Output the (x, y) coordinate of the center of the cell containing the given text.  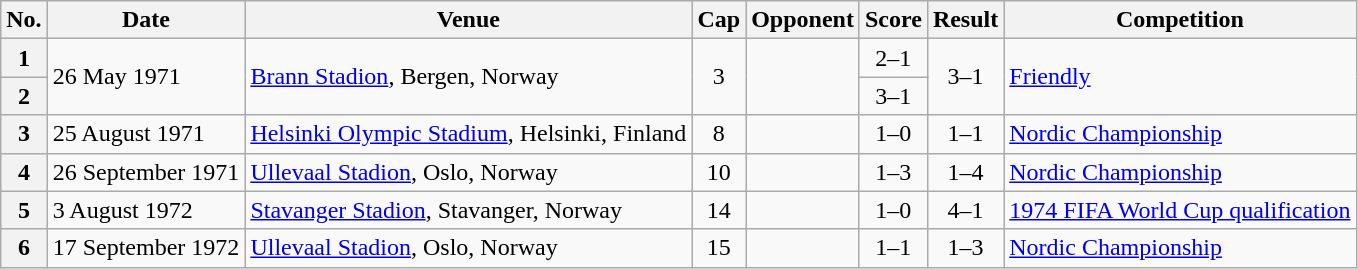
Cap (719, 20)
Competition (1180, 20)
Brann Stadion, Bergen, Norway (468, 77)
14 (719, 210)
4 (24, 172)
2–1 (893, 58)
Helsinki Olympic Stadium, Helsinki, Finland (468, 134)
Venue (468, 20)
Stavanger Stadion, Stavanger, Norway (468, 210)
1 (24, 58)
26 September 1971 (146, 172)
26 May 1971 (146, 77)
5 (24, 210)
Result (965, 20)
4–1 (965, 210)
Opponent (803, 20)
No. (24, 20)
25 August 1971 (146, 134)
8 (719, 134)
3 August 1972 (146, 210)
Date (146, 20)
15 (719, 248)
6 (24, 248)
Friendly (1180, 77)
17 September 1972 (146, 248)
10 (719, 172)
Score (893, 20)
1974 FIFA World Cup qualification (1180, 210)
1–4 (965, 172)
2 (24, 96)
